Search for the cell housing the specified text and yield its (x, y) center coordinate. 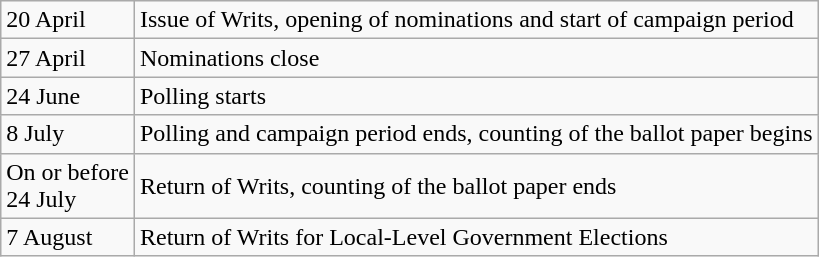
27 April (68, 58)
Return of Writs for Local-Level Government Elections (476, 237)
Polling and campaign period ends, counting of the ballot paper begins (476, 134)
24 June (68, 96)
On or before24 July (68, 186)
8 July (68, 134)
7 August (68, 237)
20 April (68, 20)
Return of Writs, counting of the ballot paper ends (476, 186)
Polling starts (476, 96)
Issue of Writs, opening of nominations and start of campaign period (476, 20)
Nominations close (476, 58)
